From the cell containing the given text, extract its center point as (X, Y) coordinate. 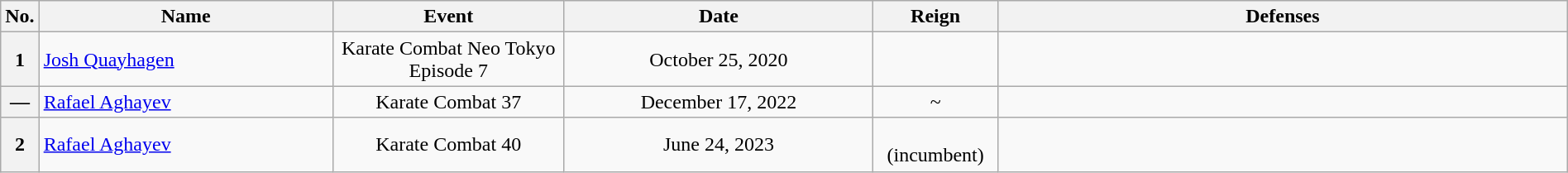
Karate Combat Neo Tokyo Episode 7 (448, 60)
December 17, 2022 (718, 102)
~ (936, 102)
Defenses (1284, 17)
Reign (936, 17)
Date (718, 17)
October 25, 2020 (718, 60)
Event (448, 17)
(incumbent) (936, 144)
1 (20, 60)
Name (185, 17)
Karate Combat 37 (448, 102)
Josh Quayhagen (185, 60)
2 (20, 144)
Karate Combat 40 (448, 144)
June 24, 2023 (718, 144)
— (20, 102)
No. (20, 17)
